Determine the [x, y] coordinate at the center of the cell enclosing the given text.  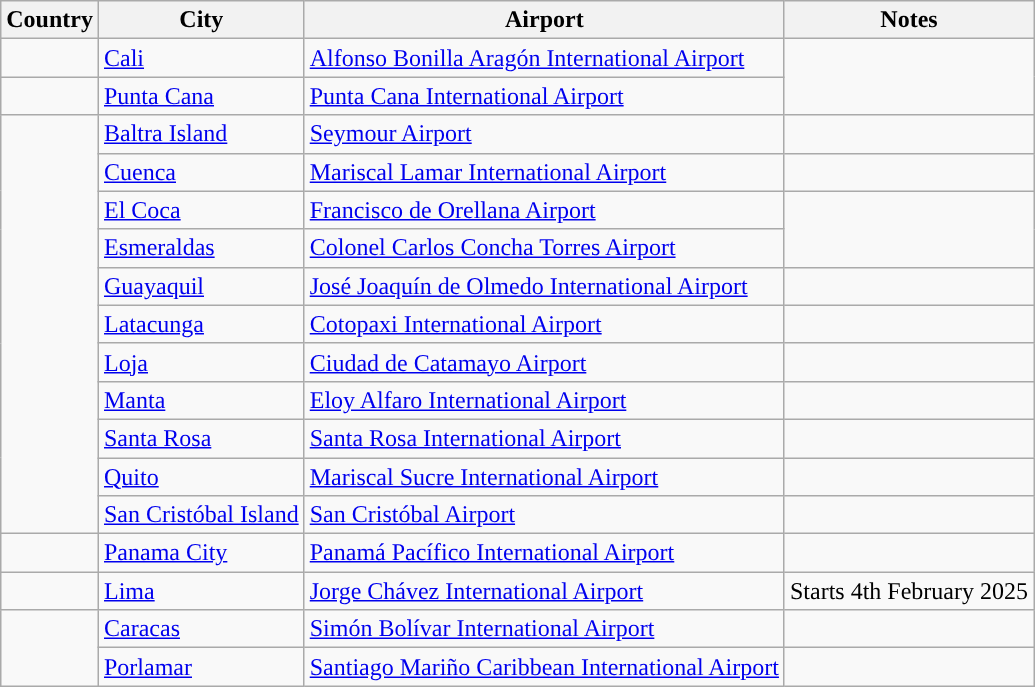
Alfonso Bonilla Aragón International Airport [544, 58]
José Joaquín de Olmedo International Airport [544, 286]
Latacunga [201, 324]
Manta [201, 400]
Mariscal Sucre International Airport [544, 477]
Guayaquil [201, 286]
Punta Cana [201, 96]
San Cristóbal Island [201, 515]
Francisco de Orellana Airport [544, 210]
Loja [201, 362]
Lima [201, 591]
Seymour Airport [544, 134]
San Cristóbal Airport [544, 515]
Esmeraldas [201, 248]
Santa Rosa International Airport [544, 438]
Jorge Chávez International Airport [544, 591]
Cuenca [201, 172]
Baltra Island [201, 134]
Punta Cana International Airport [544, 96]
Country [50, 20]
Eloy Alfaro International Airport [544, 400]
Airport [544, 20]
Panama City [201, 553]
Cotopaxi International Airport [544, 324]
Cali [201, 58]
Starts 4th February 2025 [908, 591]
Ciudad de Catamayo Airport [544, 362]
Panamá Pacífico International Airport [544, 553]
Santa Rosa [201, 438]
Santiago Mariño Caribbean International Airport [544, 667]
Simón Bolívar International Airport [544, 629]
Colonel Carlos Concha Torres Airport [544, 248]
Caracas [201, 629]
Notes [908, 20]
Mariscal Lamar International Airport [544, 172]
El Coca [201, 210]
Porlamar [201, 667]
City [201, 20]
Quito [201, 477]
